Output the [x, y] coordinate of the center of the cell containing the given text.  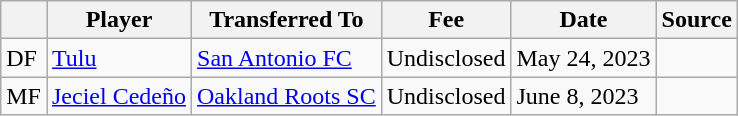
San Antonio FC [287, 58]
Transferred To [287, 20]
Player [118, 20]
Source [696, 20]
DF [24, 58]
Date [584, 20]
Tulu [118, 58]
May 24, 2023 [584, 58]
MF [24, 96]
June 8, 2023 [584, 96]
Jeciel Cedeño [118, 96]
Fee [446, 20]
Oakland Roots SC [287, 96]
